Return [X, Y] of the center of cell containing provided text 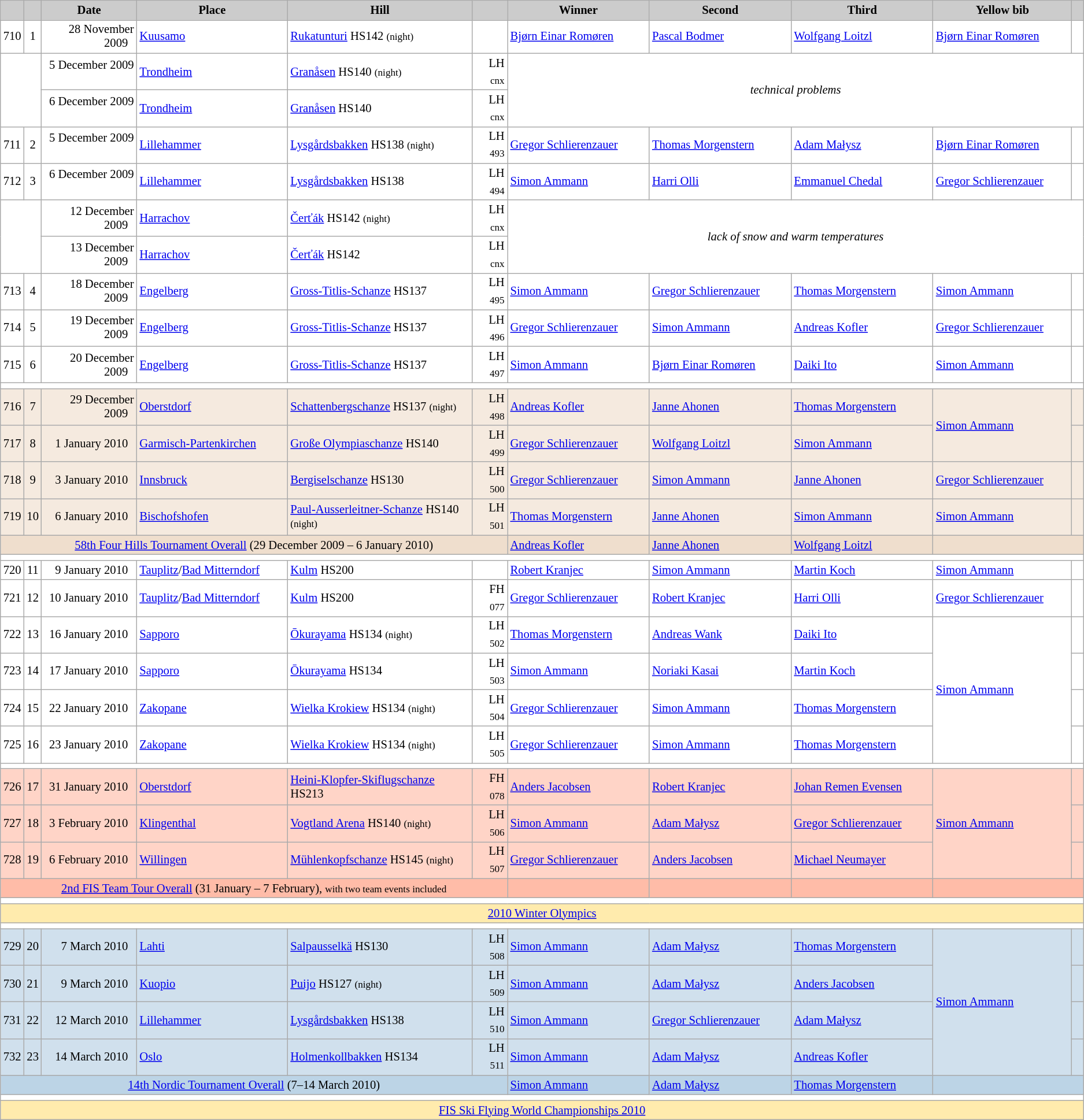
1 January 2010 [89, 444]
LH 502 [490, 635]
1 [32, 36]
Klingenthal [212, 823]
FIS Ski Flying World Championships 2010 [542, 1110]
Vogtland Arena HS140 (night) [379, 823]
6 January 2010 [89, 517]
22 January 2010 [89, 707]
Michael Neumayer [861, 860]
14 March 2010 [89, 1056]
8 [32, 444]
technical problems [796, 90]
716 [13, 407]
726 [13, 787]
Yellow bib [1002, 10]
13 December 2009 [89, 254]
LH 496 [490, 328]
18 [32, 823]
Bischofshofen [212, 517]
29 December 2009 [89, 407]
LH 510 [490, 1019]
720 [13, 570]
Third [861, 10]
721 [13, 598]
724 [13, 707]
Lysgårdsbakken HS138 (night) [379, 144]
58th Four Hills Tournament Overall (29 December 2009 – 6 January 2010) [254, 545]
31 January 2010 [89, 787]
LH 499 [490, 444]
FH 077 [490, 598]
Garmisch-Partenkirchen [212, 444]
Paul-Ausserleitner-Schanze HS140 (night) [379, 517]
6 [32, 364]
731 [13, 1019]
Rukatunturi HS142 (night) [379, 36]
20 [32, 947]
Place [212, 10]
LH 506 [490, 823]
LH 497 [490, 364]
LH 504 [490, 707]
17 January 2010 [89, 672]
LH 493 [490, 144]
LH 501 [490, 517]
Čerťák HS142 (night) [379, 218]
Kuusamo [212, 36]
9 [32, 480]
12 December 2009 [89, 218]
10 January 2010 [89, 598]
13 [32, 635]
712 [13, 181]
Ōkurayama HS134 [379, 672]
719 [13, 517]
21 [32, 984]
11 [32, 570]
715 [13, 364]
Pascal Bodmer [720, 36]
FH 078 [490, 787]
28 November 2009 [89, 36]
Große Olympiaschanze HS140 [379, 444]
730 [13, 984]
5 [32, 328]
Granåsen HS140 [379, 107]
722 [13, 635]
19 [32, 860]
Bergiselschanze HS130 [379, 480]
2010 Winter Olympics [542, 913]
9 March 2010 [89, 984]
728 [13, 860]
23 [32, 1056]
16 [32, 744]
Johan Remen Evensen [861, 787]
Emmanuel Chedal [861, 181]
3 [32, 181]
4 [32, 291]
Ōkurayama HS134 (night) [379, 635]
9 January 2010 [89, 570]
12 March 2010 [89, 1019]
Andreas Wank [720, 635]
Heini-Klopfer-Skiflugschanze HS213 [379, 787]
14 [32, 672]
710 [13, 36]
725 [13, 744]
Hill [379, 10]
2 [32, 144]
18 December 2009 [89, 291]
718 [13, 480]
6 February 2010 [89, 860]
15 [32, 707]
Second [720, 10]
Innsbruck [212, 480]
711 [13, 144]
Lahti [212, 947]
LH 511 [490, 1056]
Schattenbergschanze HS137 (night) [379, 407]
Mühlenkopfschanze HS145 (night) [379, 860]
10 [32, 517]
LH 509 [490, 984]
LH 508 [490, 947]
LH 498 [490, 407]
732 [13, 1056]
723 [13, 672]
LH 494 [490, 181]
16 January 2010 [89, 635]
Holmenkollbakken HS134 [379, 1056]
Salpausselkä HS130 [379, 947]
Puijo HS127 (night) [379, 984]
727 [13, 823]
Granåsen HS140 (night) [379, 72]
3 February 2010 [89, 823]
22 [32, 1019]
713 [13, 291]
14th Nordic Tournament Overall (7–14 March 2010) [254, 1085]
Oslo [212, 1056]
LH 503 [490, 672]
Noriaki Kasai [720, 672]
LH 495 [490, 291]
2nd FIS Team Tour Overall (31 January – 7 February), with two team events included [254, 888]
LH 505 [490, 744]
Čerťák HS142 [379, 254]
Willingen [212, 860]
3 January 2010 [89, 480]
Kuopio [212, 984]
Date [89, 10]
20 December 2009 [89, 364]
17 [32, 787]
12 [32, 598]
19 December 2009 [89, 328]
714 [13, 328]
lack of snow and warm temperatures [796, 237]
7 March 2010 [89, 947]
LH 500 [490, 480]
23 January 2010 [89, 744]
Winner [578, 10]
717 [13, 444]
729 [13, 947]
LH 507 [490, 860]
7 [32, 407]
